Detect which cell encompasses the target text, then output its (X, Y) center coordinate. 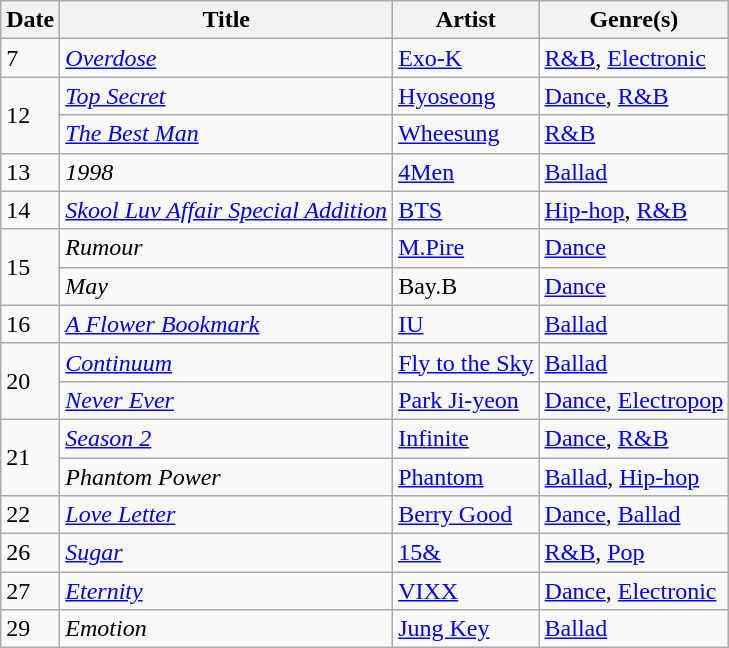
Berry Good (466, 515)
R&B (634, 134)
15& (466, 553)
Rumour (226, 248)
12 (30, 115)
26 (30, 553)
Exo-K (466, 58)
1998 (226, 172)
22 (30, 515)
Infinite (466, 438)
IU (466, 324)
Dance, Electronic (634, 591)
Emotion (226, 629)
Phantom (466, 477)
16 (30, 324)
Skool Luv Affair Special Addition (226, 210)
Bay.B (466, 286)
7 (30, 58)
Artist (466, 20)
Phantom Power (226, 477)
Genre(s) (634, 20)
Wheesung (466, 134)
The Best Man (226, 134)
Overdose (226, 58)
R&B, Pop (634, 553)
M.Pire (466, 248)
Ballad, Hip-hop (634, 477)
Jung Key (466, 629)
13 (30, 172)
14 (30, 210)
Hyoseong (466, 96)
Park Ji-yeon (466, 400)
Eternity (226, 591)
21 (30, 457)
Date (30, 20)
VIXX (466, 591)
Sugar (226, 553)
Hip-hop, R&B (634, 210)
Title (226, 20)
Dance, Electropop (634, 400)
20 (30, 381)
Continuum (226, 362)
Love Letter (226, 515)
May (226, 286)
15 (30, 267)
Season 2 (226, 438)
Never Ever (226, 400)
29 (30, 629)
Dance, Ballad (634, 515)
4Men (466, 172)
Top Secret (226, 96)
27 (30, 591)
A Flower Bookmark (226, 324)
BTS (466, 210)
R&B, Electronic (634, 58)
Fly to the Sky (466, 362)
